Scan for the cell matching the given text and deliver its (x, y) coordinate at center. 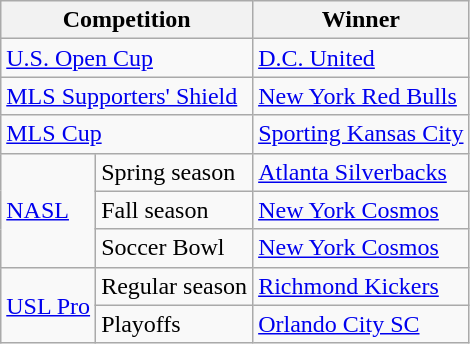
D.C. United (361, 58)
Sporting Kansas City (361, 134)
Atlanta Silverbacks (361, 172)
Spring season (174, 172)
Orlando City SC (361, 324)
MLS Supporters' Shield (127, 96)
New York Red Bulls (361, 96)
Soccer Bowl (174, 248)
Winner (361, 20)
Richmond Kickers (361, 286)
Playoffs (174, 324)
Competition (127, 20)
Regular season (174, 286)
U.S. Open Cup (127, 58)
USL Pro (48, 305)
Fall season (174, 210)
MLS Cup (127, 134)
NASL (48, 210)
